Return (X, Y) of the center of cell containing provided text 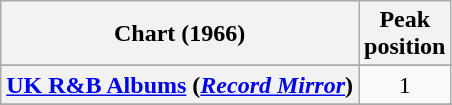
1 (405, 85)
UK R&B Albums (Record Mirror) (180, 85)
Peakposition (405, 34)
Chart (1966) (180, 34)
